Provide the [x, y] coordinate of the cell's center where the given text is located.  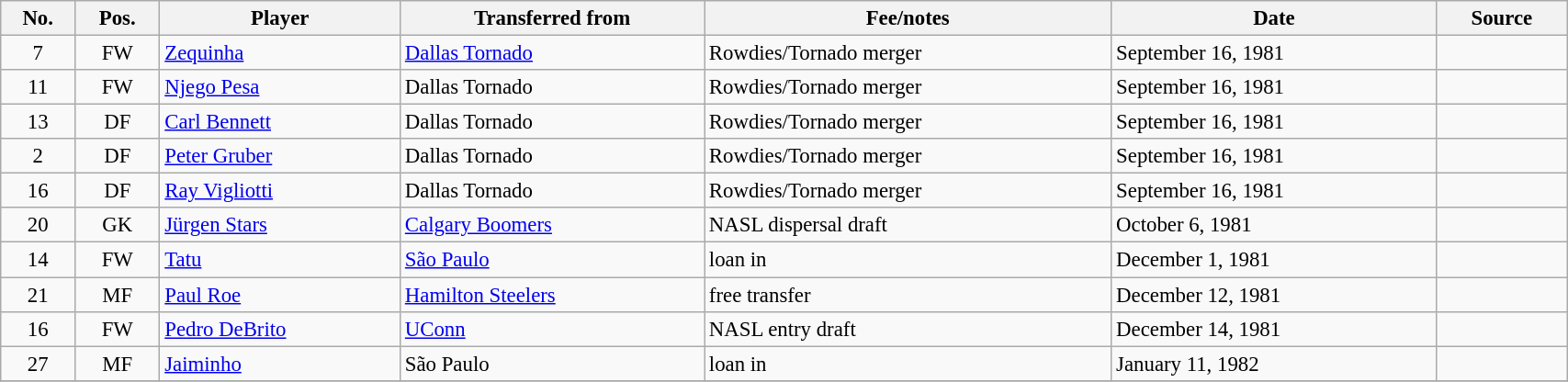
Fee/notes [908, 18]
14 [39, 260]
Zequinha [280, 53]
2 [39, 156]
Pedro DeBrito [280, 329]
Source [1502, 18]
December 14, 1981 [1274, 329]
Transferred from [553, 18]
27 [39, 364]
GK [118, 225]
December 1, 1981 [1274, 260]
Jürgen Stars [280, 225]
20 [39, 225]
Carl Bennett [280, 122]
Player [280, 18]
11 [39, 87]
Hamilton Steelers [553, 295]
Peter Gruber [280, 156]
Date [1274, 18]
Pos. [118, 18]
21 [39, 295]
7 [39, 53]
13 [39, 122]
Tatu [280, 260]
Jaiminho [280, 364]
January 11, 1982 [1274, 364]
Paul Roe [280, 295]
October 6, 1981 [1274, 225]
UConn [553, 329]
December 12, 1981 [1274, 295]
Njego Pesa [280, 87]
NASL dispersal draft [908, 225]
free transfer [908, 295]
Ray Vigliotti [280, 191]
Calgary Boomers [553, 225]
NASL entry draft [908, 329]
No. [39, 18]
